Capture the cell that displays the provided text and extract its [x, y] central coordinate. 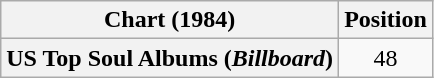
US Top Soul Albums (Billboard) [170, 58]
Position [386, 20]
48 [386, 58]
Chart (1984) [170, 20]
